Output the [X, Y] coordinate of the center of the cell containing the given text.  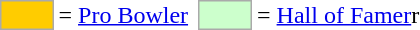
= Pro Bowler [124, 15]
